Return [x, y] of the center of cell containing provided text 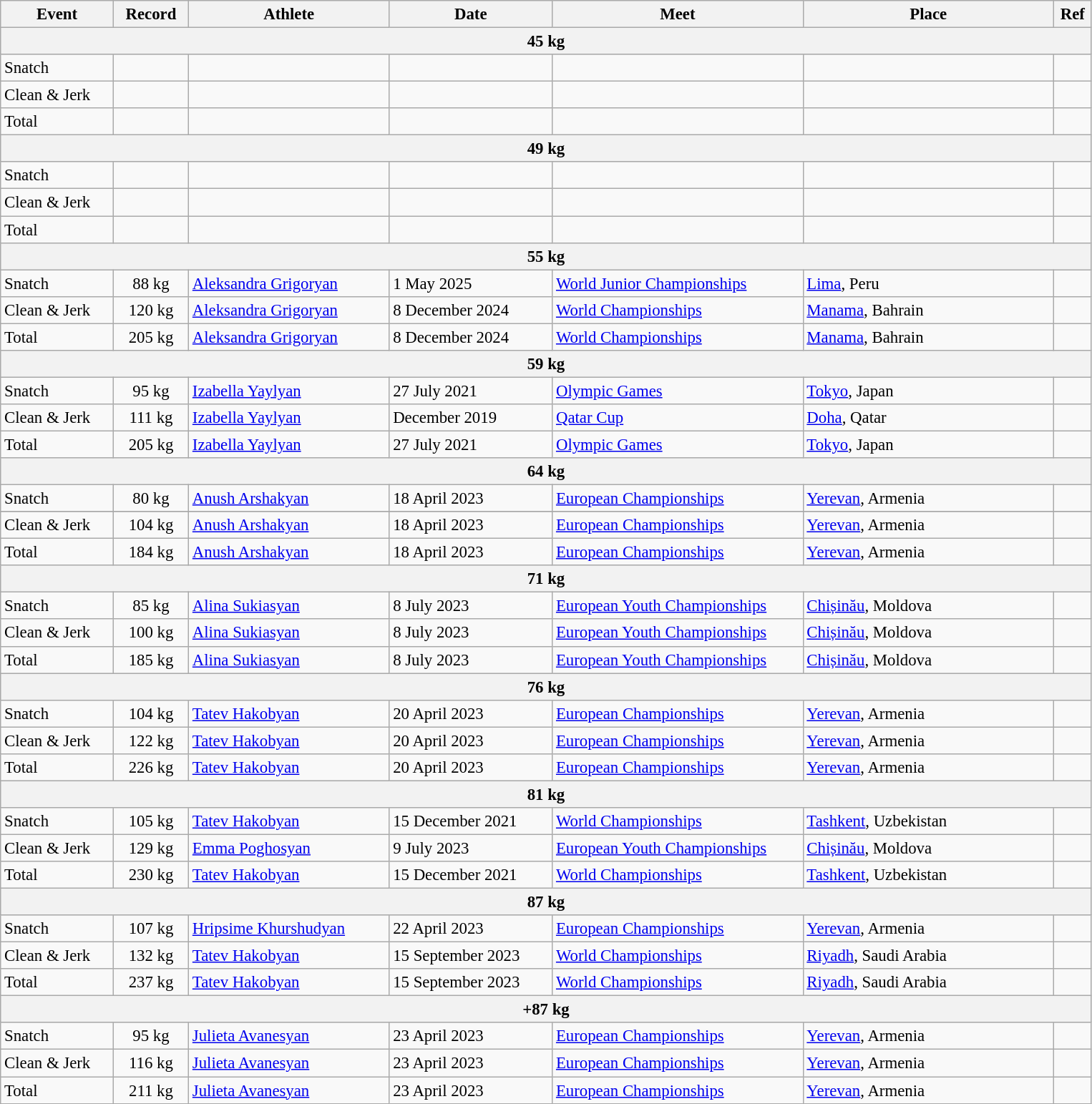
120 kg [150, 310]
1 May 2025 [471, 283]
Hripsime Khurshudyan [289, 929]
Ref [1073, 14]
22 April 2023 [471, 929]
85 kg [150, 606]
Athlete [289, 14]
88 kg [150, 283]
Date [471, 14]
111 kg [150, 418]
100 kg [150, 633]
132 kg [150, 956]
64 kg [546, 472]
+87 kg [546, 1010]
87 kg [546, 902]
107 kg [150, 929]
Record [150, 14]
December 2019 [471, 418]
Meet [678, 14]
Place [928, 14]
122 kg [150, 741]
237 kg [150, 982]
Qatar Cup [678, 418]
71 kg [546, 579]
9 July 2023 [471, 848]
185 kg [150, 660]
226 kg [150, 768]
55 kg [546, 256]
81 kg [546, 794]
230 kg [150, 875]
116 kg [150, 1063]
184 kg [150, 552]
Event [57, 14]
129 kg [150, 848]
World Junior Championships [678, 283]
Doha, Qatar [928, 418]
105 kg [150, 821]
Lima, Peru [928, 283]
49 kg [546, 149]
Emma Poghosyan [289, 848]
80 kg [150, 499]
211 kg [150, 1090]
59 kg [546, 364]
76 kg [546, 687]
45 kg [546, 41]
